Output the [x, y] coordinate of the center of the cell containing the given text.  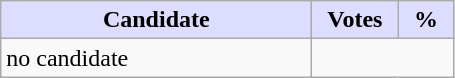
% [426, 20]
Candidate [156, 20]
Votes [355, 20]
no candidate [156, 58]
